Find where the given text appears and provide that cell's center as (X, Y) coordinate. 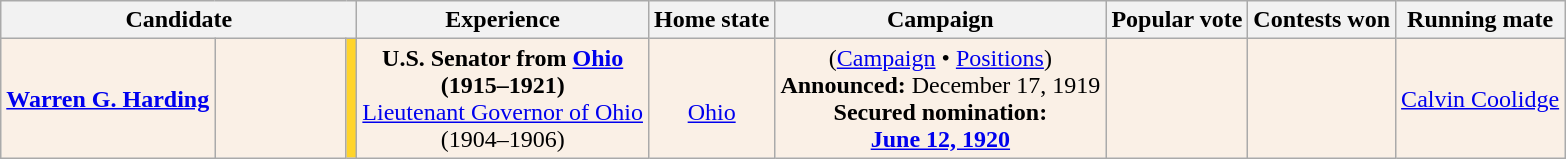
Calvin Coolidge (1480, 98)
Popular vote (1177, 20)
Campaign (940, 20)
Contests won (1322, 20)
Candidate (179, 20)
(Campaign • Positions)Announced: December 17, 1919Secured nomination: June 12, 1920 (940, 98)
Home state (711, 20)
Experience (503, 20)
U.S. Senator from Ohio(1915–1921)Lieutenant Governor of Ohio(1904–1906) (503, 98)
Warren G. Harding (108, 98)
Ohio (711, 98)
Running mate (1480, 20)
